Determine the (x, y) coordinate at the center of the cell enclosing the given text.  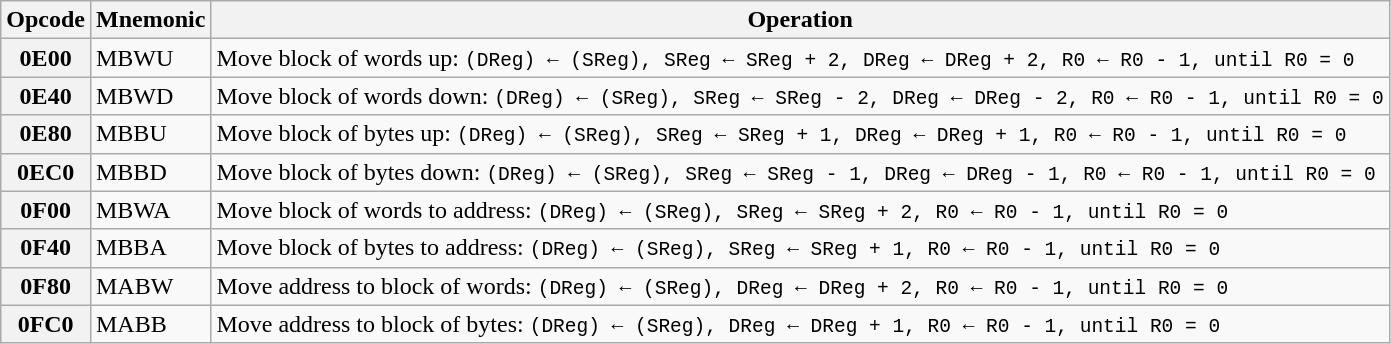
0E00 (46, 58)
Move block of bytes to address: (DReg) ← (SReg), SReg ← SReg + 1, R0 ← R0 - 1, until R0 = 0 (800, 248)
0E80 (46, 134)
MBBD (150, 172)
0E40 (46, 96)
MBWD (150, 96)
Mnemonic (150, 20)
Move block of bytes down: (DReg) ← (SReg), SReg ← SReg - 1, DReg ← DReg - 1, R0 ← R0 - 1, until R0 = 0 (800, 172)
MABB (150, 324)
Move block of words up: (DReg) ← (SReg), SReg ← SReg + 2, DReg ← DReg + 2, R0 ← R0 - 1, until R0 = 0 (800, 58)
0F40 (46, 248)
MABW (150, 286)
0EC0 (46, 172)
Move block of bytes up: (DReg) ← (SReg), SReg ← SReg + 1, DReg ← DReg + 1, R0 ← R0 - 1, until R0 = 0 (800, 134)
MBBU (150, 134)
Operation (800, 20)
MBWA (150, 210)
Move address to block of bytes: (DReg) ← (SReg), DReg ← DReg + 1, R0 ← R0 - 1, until R0 = 0 (800, 324)
MBWU (150, 58)
Move address to block of words: (DReg) ← (SReg), DReg ← DReg + 2, R0 ← R0 - 1, until R0 = 0 (800, 286)
Opcode (46, 20)
Move block of words to address: (DReg) ← (SReg), SReg ← SReg + 2, R0 ← R0 - 1, until R0 = 0 (800, 210)
0F00 (46, 210)
0F80 (46, 286)
0FC0 (46, 324)
Move block of words down: (DReg) ← (SReg), SReg ← SReg - 2, DReg ← DReg - 2, R0 ← R0 - 1, until R0 = 0 (800, 96)
MBBA (150, 248)
